Extract the [x, y] coordinate from the center of the cell holding the provided text.  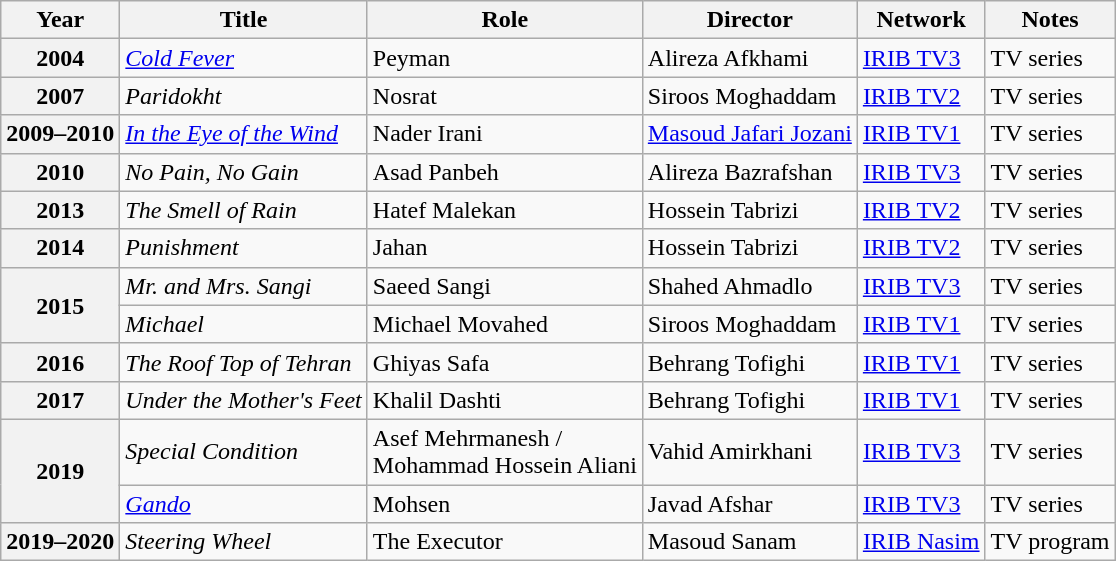
The Executor [504, 542]
Michael Movahed [504, 324]
Ghiyas Safa [504, 362]
Khalil Dashti [504, 400]
Paridokht [244, 96]
Alireza Afkhami [750, 58]
Mr. and Mrs. Sangi [244, 286]
2010 [60, 172]
Javad Afshar [750, 503]
Asad Panbeh [504, 172]
Michael [244, 324]
2019 [60, 470]
Alireza Bazrafshan [750, 172]
In the Eye of the Wind [244, 134]
Gando [244, 503]
Jahan [504, 248]
Under the Mother's Feet [244, 400]
Peyman [504, 58]
IRIB Nasim [921, 542]
No Pain, No Gain [244, 172]
Masoud Sanam [750, 542]
2015 [60, 305]
Year [60, 20]
The Smell of Rain [244, 210]
2016 [60, 362]
TV program [1050, 542]
Punishment [244, 248]
2007 [60, 96]
Hatef Malekan [504, 210]
Network [921, 20]
Role [504, 20]
Special Condition [244, 452]
Mohsen [504, 503]
Masoud Jafari Jozani [750, 134]
2013 [60, 210]
2009–2010 [60, 134]
Asef Mehrmanesh /Mohammad Hossein Aliani [504, 452]
Shahed Ahmadlo [750, 286]
Steering Wheel [244, 542]
2017 [60, 400]
Director [750, 20]
Notes [1050, 20]
Cold Fever [244, 58]
Title [244, 20]
2014 [60, 248]
2004 [60, 58]
The Roof Top of Tehran [244, 362]
Saeed Sangi [504, 286]
Nosrat [504, 96]
2019–2020 [60, 542]
Nader Irani [504, 134]
Vahid Amirkhani [750, 452]
